Find where the given text appears and provide that cell's center as (X, Y) coordinate. 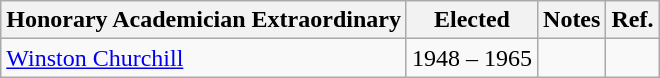
Notes (572, 20)
Ref. (632, 20)
Honorary Academician Extraordinary (204, 20)
1948 – 1965 (472, 58)
Winston Churchill (204, 58)
Elected (472, 20)
